Scan for the cell matching the given text and deliver its [X, Y] coordinate at center. 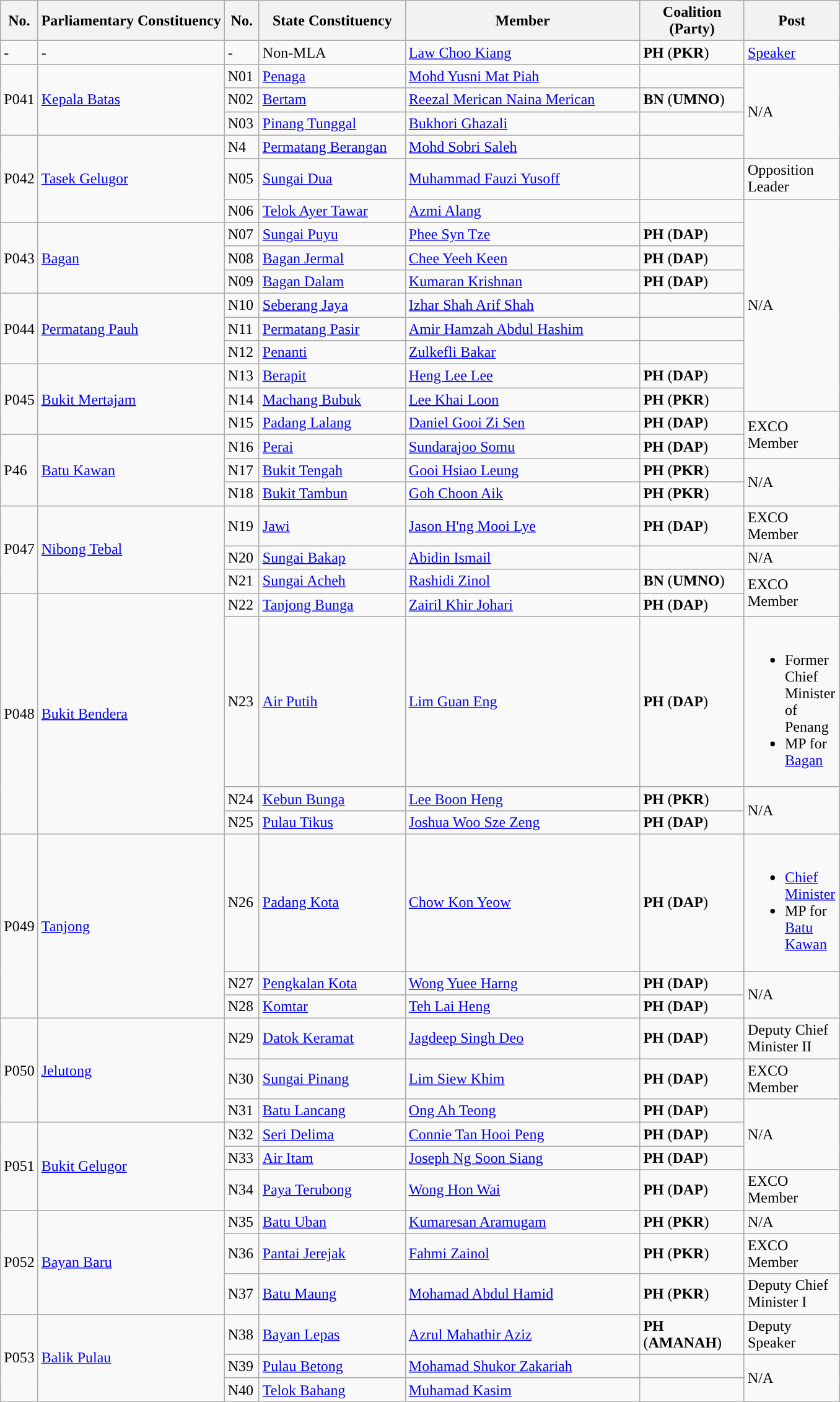
Connie Tan Hooi Peng [523, 1134]
Jagdeep Singh Deo [523, 1038]
Amir Hamzah Abdul Hashim [523, 329]
Batu Uban [332, 1222]
Mohamad Abdul Hamid [523, 1294]
Bukit Bendera [131, 714]
Datok Keramat [332, 1038]
Sungai Pinang [332, 1079]
N39 [242, 1366]
Deputy Speaker [792, 1334]
N07 [242, 234]
Perai [332, 447]
Daniel Gooi Zi Sen [523, 423]
Bagan Dalam [332, 281]
P044 [19, 328]
Pulau Tikus [332, 822]
Bayan Lepas [332, 1334]
Muhamad Kasim [523, 1390]
N21 [242, 581]
Pantai Jerejak [332, 1254]
N12 [242, 353]
Sungai Bakap [332, 558]
Deputy Chief Minister II [792, 1038]
Mohamad Shukor Zakariah [523, 1366]
N27 [242, 983]
Rashidi Zinol [523, 581]
P46 [19, 470]
Penanti [332, 353]
Batu Maung [332, 1294]
Heng Lee Lee [523, 376]
Pulau Betong [332, 1366]
N10 [242, 305]
Berapit [332, 376]
Telok Bahang [332, 1390]
Batu Kawan [131, 470]
N31 [242, 1111]
Bukit Tambun [332, 494]
Bukhori Ghazali [523, 123]
N4 [242, 147]
Permatang Pasir [332, 329]
Padang Lalang [332, 423]
Law Choo Kiang [523, 53]
Bayan Baru [131, 1262]
Seberang Jaya [332, 305]
Padang Kota [332, 902]
N15 [242, 423]
N05 [242, 178]
Mohd Yusni Mat Piah [523, 76]
N03 [242, 123]
Tanjong Bunga [332, 605]
Wong Hon Wai [523, 1190]
Coalition (Party) [693, 21]
Former Chief Minister of PenangMP for Bagan [792, 701]
Kumaresan Aramugam [523, 1222]
N08 [242, 258]
P052 [19, 1262]
P048 [19, 714]
N34 [242, 1190]
N29 [242, 1038]
Bertam [332, 100]
Wong Yuee Harng [523, 983]
Machang Bubuk [332, 400]
P042 [19, 178]
N28 [242, 1007]
Opposition Leader [792, 178]
Lee Khai Loon [523, 400]
N37 [242, 1294]
N17 [242, 470]
Muhammad Fauzi Yusoff [523, 178]
N13 [242, 376]
N02 [242, 100]
Permatang Pauh [131, 328]
Gooi Hsiao Leung [523, 470]
Air Putih [332, 701]
Sungai Dua [332, 178]
Batu Lancang [332, 1111]
Reezal Merican Naina Merican [523, 100]
P049 [19, 926]
P043 [19, 258]
Ong Ah Teong [523, 1111]
Pinang Tunggal [332, 123]
Paya Terubong [332, 1190]
Azmi Alang [523, 211]
Deputy Chief Minister I [792, 1294]
Teh Lai Heng [523, 1007]
N33 [242, 1158]
Abidin Ismail [523, 558]
Fahmi Zainol [523, 1254]
P051 [19, 1166]
Kumaran Krishnan [523, 281]
Air Itam [332, 1158]
P041 [19, 100]
Telok Ayer Tawar [332, 211]
N20 [242, 558]
N11 [242, 329]
Lim Guan Eng [523, 701]
Penaga [332, 76]
N01 [242, 76]
Nibong Tebal [131, 549]
Zairil Khir Johari [523, 605]
Komtar [332, 1007]
Parliamentary Constituency [131, 21]
N23 [242, 701]
Tasek Gelugor [131, 178]
Chief MinisterMP for Batu Kawan [792, 902]
Zulkefli Bakar [523, 353]
Tanjong [131, 926]
Jelutong [131, 1071]
State Constituency [332, 21]
Lim Siew Khim [523, 1079]
Jason H'ng Mooi Lye [523, 525]
Phee Syn Tze [523, 234]
N35 [242, 1222]
Joshua Woo Sze Zeng [523, 822]
Mohd Sobri Saleh [523, 147]
Bukit Mertajam [131, 400]
Seri Delima [332, 1134]
N26 [242, 902]
Izhar Shah Arif Shah [523, 305]
Lee Boon Heng [523, 799]
Azrul Mahathir Aziz [523, 1334]
N22 [242, 605]
Post [792, 21]
N18 [242, 494]
Balik Pulau [131, 1358]
N24 [242, 799]
Kebun Bunga [332, 799]
PH (AMANAH) [693, 1334]
Non-MLA [332, 53]
P053 [19, 1358]
Speaker [792, 53]
Bagan Jermal [332, 258]
Jawi [332, 525]
Chow Kon Yeow [523, 902]
P047 [19, 549]
P050 [19, 1071]
Permatang Berangan [332, 147]
Member [523, 21]
N36 [242, 1254]
N40 [242, 1390]
Sungai Puyu [332, 234]
Sungai Acheh [332, 581]
Goh Choon Aik [523, 494]
N09 [242, 281]
N25 [242, 822]
N06 [242, 211]
Chee Yeeh Keen [523, 258]
Bagan [131, 258]
Joseph Ng Soon Siang [523, 1158]
Kepala Batas [131, 100]
Bukit Tengah [332, 470]
N16 [242, 447]
N38 [242, 1334]
Bukit Gelugor [131, 1166]
P045 [19, 400]
Sundarajoo Somu [523, 447]
N19 [242, 525]
N32 [242, 1134]
Pengkalan Kota [332, 983]
N14 [242, 400]
N30 [242, 1079]
